Return the (x, y) coordinate for the center point of the cell that contains the specified text.  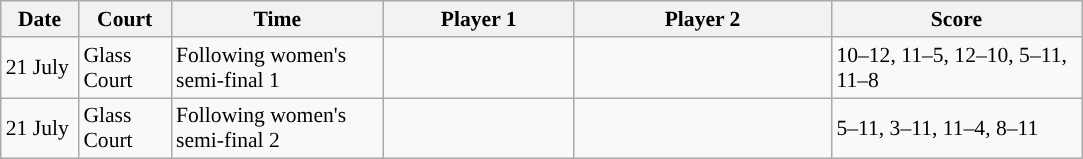
Time (278, 19)
Following women's semi-final 2 (278, 128)
Following women's semi-final 1 (278, 68)
Court (124, 19)
10–12, 11–5, 12–10, 5–11, 11–8 (956, 68)
Score (956, 19)
Player 2 (703, 19)
Date (40, 19)
5–11, 3–11, 11–4, 8–11 (956, 128)
Player 1 (479, 19)
